Determine the [X, Y] coordinate at the center of the cell enclosing the given text.  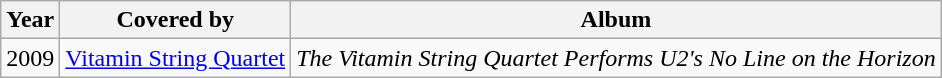
Year [30, 20]
Vitamin String Quartet [176, 58]
The Vitamin String Quartet Performs U2's No Line on the Horizon [616, 58]
Covered by [176, 20]
Album [616, 20]
2009 [30, 58]
